For the text-containing cell, return its midpoint in (X, Y) coordinate format. 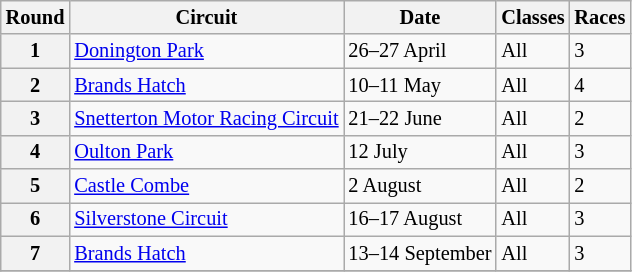
Donington Park (206, 51)
Castle Combe (206, 186)
2 August (420, 186)
Silverstone Circuit (206, 219)
Circuit (206, 17)
5 (36, 186)
Oulton Park (206, 152)
26–27 April (420, 51)
Races (600, 17)
16–17 August (420, 219)
Classes (532, 17)
Snetterton Motor Racing Circuit (206, 118)
13–14 September (420, 253)
7 (36, 253)
1 (36, 51)
6 (36, 219)
21–22 June (420, 118)
Round (36, 17)
12 July (420, 152)
Date (420, 17)
10–11 May (420, 85)
